For the text-containing cell, return its midpoint in (X, Y) coordinate format. 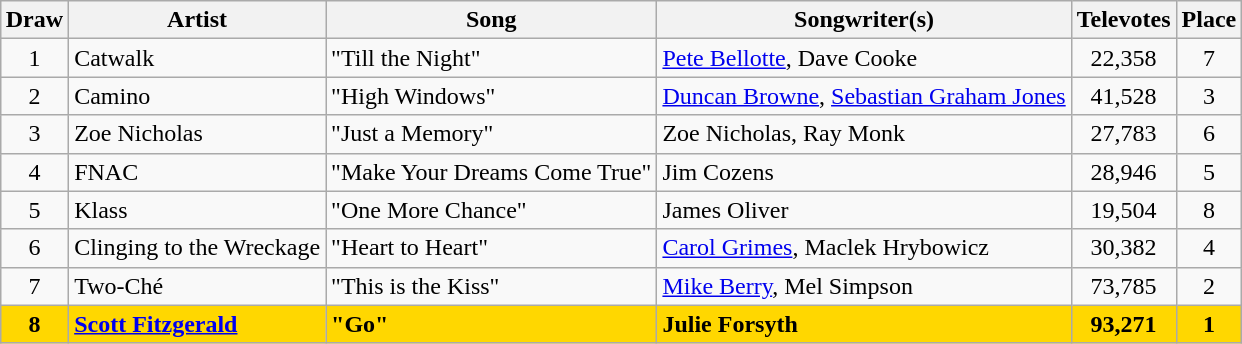
Scott Fitzgerald (198, 324)
Zoe Nicholas, Ray Monk (864, 134)
"Heart to Heart" (492, 248)
Place (1209, 20)
19,504 (1124, 210)
"High Windows" (492, 96)
41,528 (1124, 96)
"This is the Kiss" (492, 286)
Artist (198, 20)
Jim Cozens (864, 172)
73,785 (1124, 286)
Two-Ché (198, 286)
Catwalk (198, 58)
FNAC (198, 172)
Song (492, 20)
Draw (34, 20)
30,382 (1124, 248)
Zoe Nicholas (198, 134)
Duncan Browne, Sebastian Graham Jones (864, 96)
28,946 (1124, 172)
"Just a Memory" (492, 134)
22,358 (1124, 58)
Camino (198, 96)
Televotes (1124, 20)
Mike Berry, Mel Simpson (864, 286)
"One More Chance" (492, 210)
"Make Your Dreams Come True" (492, 172)
Clinging to the Wreckage (198, 248)
93,271 (1124, 324)
Carol Grimes, Maclek Hrybowicz (864, 248)
"Till the Night" (492, 58)
Songwriter(s) (864, 20)
Pete Bellotte, Dave Cooke (864, 58)
Klass (198, 210)
Julie Forsyth (864, 324)
James Oliver (864, 210)
27,783 (1124, 134)
"Go" (492, 324)
